Locate the cell with the specified text and output its (X, Y) center coordinate. 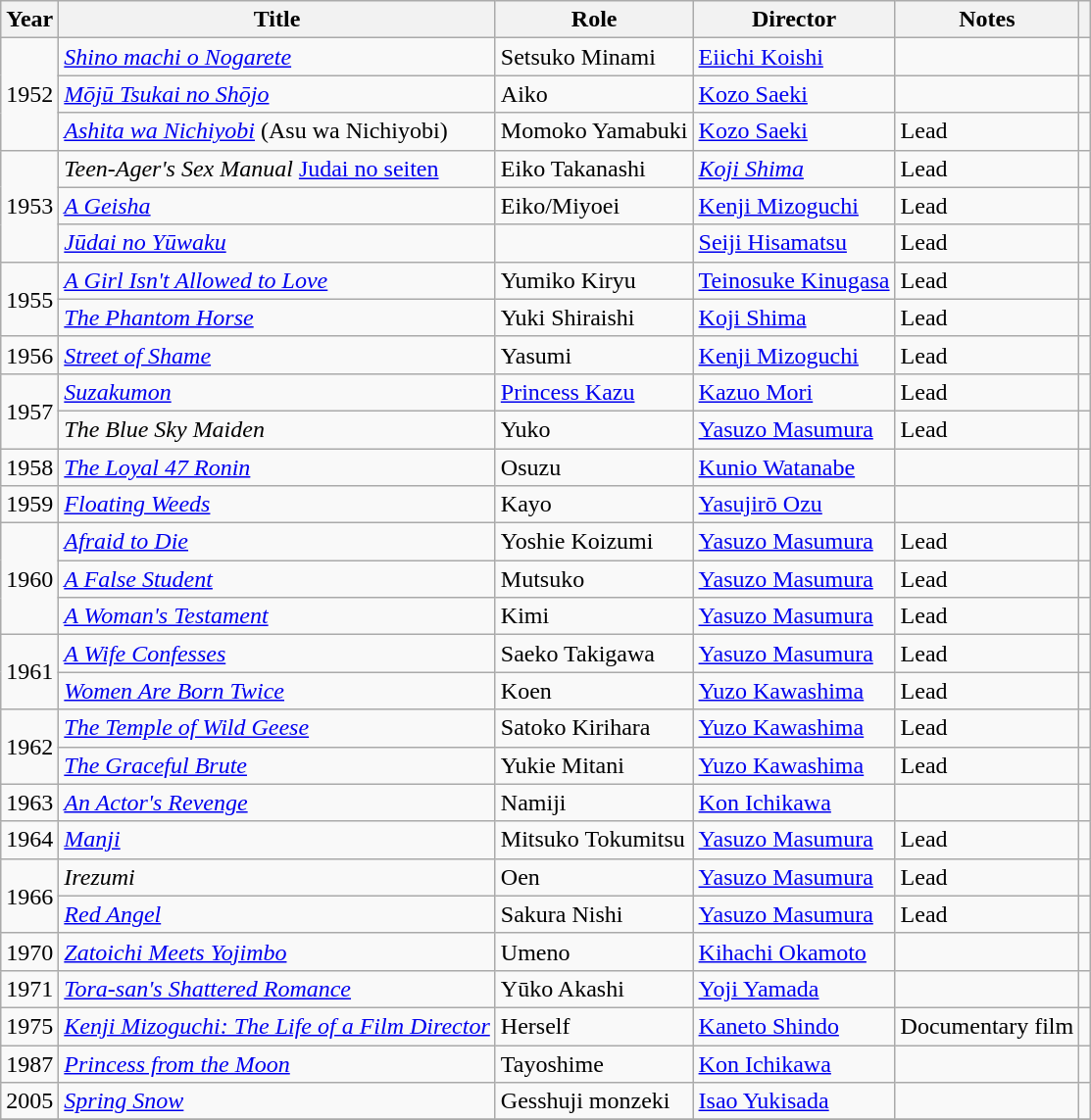
Notes (987, 20)
Yoji Yamada (794, 989)
Saeko Takigawa (594, 654)
1987 (29, 1063)
An Actor's Revenge (276, 803)
1952 (29, 94)
Gesshuji monzeki (594, 1101)
Spring Snow (276, 1101)
1975 (29, 1026)
1962 (29, 747)
Ashita wa Nichiyobi (Asu wa Nichiyobi) (276, 131)
2005 (29, 1101)
Afraid to Die (276, 542)
Yasumi (594, 355)
Tayoshime (594, 1063)
Sakura Nishi (594, 914)
A Woman's Testament (276, 616)
1964 (29, 840)
Eiichi Koishi (794, 57)
1966 (29, 896)
Kayo (594, 505)
Kihachi Okamoto (794, 951)
A Girl Isn't Allowed to Love (276, 280)
Floating Weeds (276, 505)
Eiko Takanashi (594, 169)
Director (794, 20)
The Graceful Brute (276, 765)
1959 (29, 505)
1960 (29, 579)
Eiko/Miyoei (594, 206)
The Temple of Wild Geese (276, 728)
1955 (29, 299)
The Blue Sky Maiden (276, 429)
Namiji (594, 803)
Role (594, 20)
Kimi (594, 616)
Documentary film (987, 1026)
Zatoichi Meets Yojimbo (276, 951)
Women Are Born Twice (276, 691)
Yukie Mitani (594, 765)
Yumiko Kiryu (594, 280)
The Loyal 47 Ronin (276, 467)
Mutsuko (594, 579)
1970 (29, 951)
Yūko Akashi (594, 989)
Princess Kazu (594, 392)
Manji (276, 840)
Isao Yukisada (794, 1101)
Title (276, 20)
1963 (29, 803)
Oen (594, 877)
A Wife Confesses (276, 654)
Aiko (594, 94)
Jūdai no Yūwaku (276, 243)
Kunio Watanabe (794, 467)
1953 (29, 206)
Tora-san's Shattered Romance (276, 989)
Street of Shame (276, 355)
Mōjū Tsukai no Shōjo (276, 94)
Kazuo Mori (794, 392)
Red Angel (276, 914)
Teinosuke Kinugasa (794, 280)
Yuki Shiraishi (594, 317)
Yoshie Koizumi (594, 542)
A Geisha (276, 206)
1957 (29, 411)
Irezumi (276, 877)
1956 (29, 355)
Osuzu (594, 467)
Kaneto Shindo (794, 1026)
Mitsuko Tokumitsu (594, 840)
Momoko Yamabuki (594, 131)
Umeno (594, 951)
Princess from the Moon (276, 1063)
Yasujirō Ozu (794, 505)
Year (29, 20)
1971 (29, 989)
Herself (594, 1026)
Yuko (594, 429)
Satoko Kirihara (594, 728)
Teen-Ager's Sex Manual Judai no seiten (276, 169)
1958 (29, 467)
Koen (594, 691)
Shino machi o Nogarete (276, 57)
Suzakumon (276, 392)
Kenji Mizoguchi: The Life of a Film Director (276, 1026)
1961 (29, 672)
Setsuko Minami (594, 57)
Seiji Hisamatsu (794, 243)
The Phantom Horse (276, 317)
A False Student (276, 579)
